Identify which cell holds the provided text, then report its [X, Y] central coordinate. 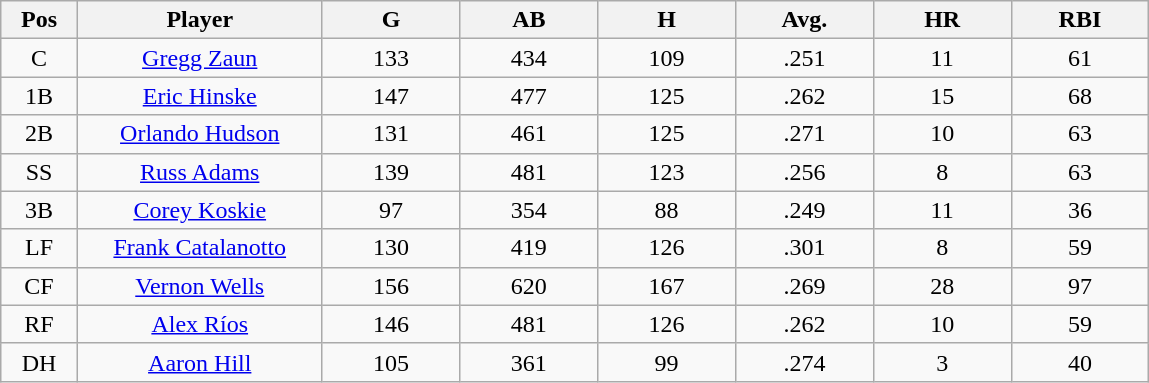
139 [391, 172]
1B [40, 96]
HR [942, 20]
131 [391, 134]
Pos [40, 20]
146 [391, 324]
RBI [1080, 20]
H [667, 20]
477 [529, 96]
109 [667, 58]
105 [391, 362]
.269 [804, 286]
36 [1080, 210]
354 [529, 210]
Avg. [804, 20]
Eric Hinske [200, 96]
.251 [804, 58]
361 [529, 362]
CF [40, 286]
3B [40, 210]
3 [942, 362]
Player [200, 20]
123 [667, 172]
147 [391, 96]
G [391, 20]
68 [1080, 96]
434 [529, 58]
Russ Adams [200, 172]
Alex Ríos [200, 324]
15 [942, 96]
.301 [804, 248]
Gregg Zaun [200, 58]
28 [942, 286]
620 [529, 286]
2B [40, 134]
AB [529, 20]
LF [40, 248]
419 [529, 248]
156 [391, 286]
130 [391, 248]
133 [391, 58]
.271 [804, 134]
Corey Koskie [200, 210]
C [40, 58]
.249 [804, 210]
DH [40, 362]
.256 [804, 172]
Aaron Hill [200, 362]
Frank Catalanotto [200, 248]
Vernon Wells [200, 286]
99 [667, 362]
461 [529, 134]
RF [40, 324]
61 [1080, 58]
167 [667, 286]
SS [40, 172]
Orlando Hudson [200, 134]
88 [667, 210]
40 [1080, 362]
.274 [804, 362]
